Identify which cell holds the provided text, then report its [X, Y] central coordinate. 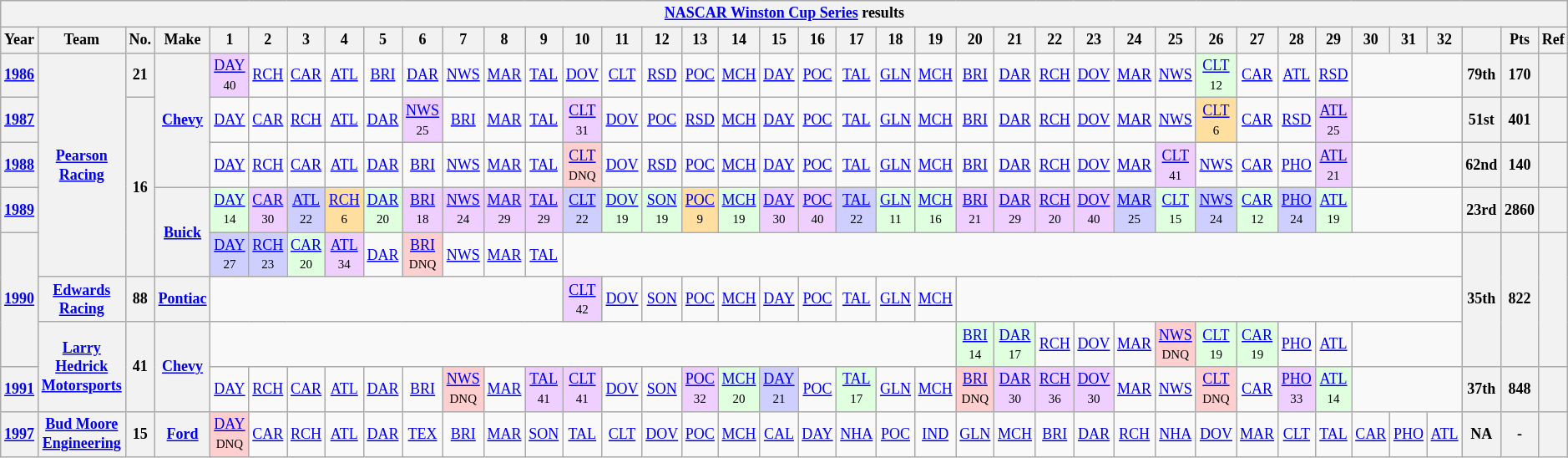
DAR20 [382, 210]
MAR29 [504, 210]
CAR30 [268, 210]
Larry Hedrick Motorsports [82, 366]
Pearson Racing [82, 165]
ATL34 [344, 255]
24 [1135, 40]
POC40 [817, 210]
26 [1216, 40]
TAL29 [544, 210]
31 [1409, 40]
- [1520, 434]
GLN11 [896, 210]
BRI14 [975, 344]
9 [544, 40]
TEX [422, 434]
TAL22 [857, 210]
CLT15 [1176, 210]
Edwards Racing [82, 299]
62nd [1481, 165]
DAY27 [230, 255]
DAR17 [1015, 344]
6 [422, 40]
Year [20, 40]
32 [1444, 40]
4 [344, 40]
Pontiac [182, 299]
DAR29 [1015, 210]
19 [935, 40]
848 [1520, 389]
RCH20 [1055, 210]
41 [140, 366]
Ford [182, 434]
11 [622, 40]
27 [1257, 40]
170 [1520, 75]
1988 [20, 165]
POC9 [701, 210]
DAY40 [230, 75]
28 [1296, 40]
MCH19 [739, 210]
CLT19 [1216, 344]
20 [975, 40]
51st [1481, 120]
DOV30 [1094, 389]
822 [1520, 299]
SON19 [662, 210]
ATL14 [1333, 389]
14 [739, 40]
1987 [20, 120]
CAR12 [1257, 210]
TAL17 [857, 389]
RCH36 [1055, 389]
1986 [20, 75]
CLT12 [1216, 75]
1989 [20, 210]
17 [857, 40]
IND [935, 434]
NASCAR Winston Cup Series results [785, 13]
29 [1333, 40]
ATL21 [1333, 165]
12 [662, 40]
DAY21 [779, 389]
13 [701, 40]
No. [140, 40]
35th [1481, 299]
18 [896, 40]
401 [1520, 120]
CLT6 [1216, 120]
DAY30 [779, 210]
22 [1055, 40]
23rd [1481, 210]
7 [463, 40]
DAR30 [1015, 389]
140 [1520, 165]
CAR19 [1257, 344]
CAL [779, 434]
Bud Moore Engineering [82, 434]
BRI21 [975, 210]
3 [306, 40]
CAR20 [306, 255]
CLT22 [583, 210]
ATL25 [1333, 120]
8 [504, 40]
Ref [1553, 40]
RCH23 [268, 255]
2 [268, 40]
ATL22 [306, 210]
Make [182, 40]
DOV19 [622, 210]
30 [1371, 40]
1990 [20, 299]
NWS25 [422, 120]
Team [82, 40]
NA [1481, 434]
CLT31 [583, 120]
DAY14 [230, 210]
PHO24 [1296, 210]
79th [1481, 75]
TAL41 [544, 389]
Buick [182, 232]
25 [1176, 40]
BRI18 [422, 210]
5 [382, 40]
23 [1094, 40]
10 [583, 40]
1 [230, 40]
RCH6 [344, 210]
1997 [20, 434]
DAYDNQ [230, 434]
DOV40 [1094, 210]
MCH20 [739, 389]
MCH16 [935, 210]
PHO33 [1296, 389]
POC32 [701, 389]
Pts [1520, 40]
CLT42 [583, 299]
ATL19 [1333, 210]
MAR25 [1135, 210]
37th [1481, 389]
2860 [1520, 210]
88 [140, 299]
1991 [20, 389]
